Find where the given text appears and provide that cell's center as [X, Y] coordinate. 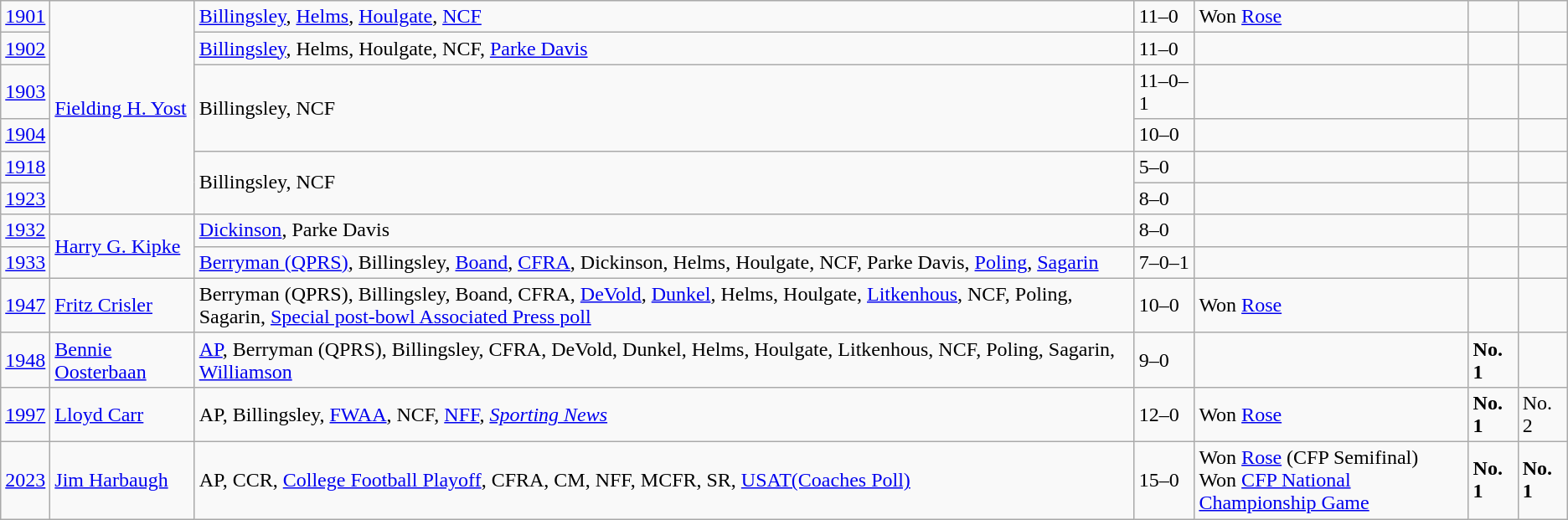
1904 [25, 135]
9–0 [1164, 360]
Berryman (QPRS), Billingsley, Boand, CFRA, Dickinson, Helms, Houlgate, NCF, Parke Davis, Poling, Sagarin [664, 262]
1901 [25, 17]
1918 [25, 167]
1933 [25, 262]
11–0–1 [1164, 92]
2023 [25, 480]
1947 [25, 305]
AP, Billingsley, FWAA, NCF, NFF, Sporting News [664, 414]
Fielding H. Yost [122, 107]
Berryman (QPRS), Billingsley, Boand, CFRA, DeVold, Dunkel, Helms, Houlgate, Litkenhous, NCF, Poling, Sagarin, Special post-bowl Associated Press poll [664, 305]
Dickinson, Parke Davis [664, 230]
Won Rose (CFP Semifinal)Won CFP National Championship Game [1332, 480]
Billingsley, Helms, Houlgate, NCF, Parke Davis [664, 49]
12–0 [1164, 414]
1903 [25, 92]
Billingsley, Helms, Houlgate, NCF [664, 17]
1932 [25, 230]
15–0 [1164, 480]
1902 [25, 49]
No. 2 [1543, 414]
1997 [25, 414]
Lloyd Carr [122, 414]
7–0–1 [1164, 262]
AP, CCR, College Football Playoff, CFRA, CM, NFF, MCFR, SR, USAT(Coaches Poll) [664, 480]
5–0 [1164, 167]
AP, Berryman (QPRS), Billingsley, CFRA, DeVold, Dunkel, Helms, Houlgate, Litkenhous, NCF, Poling, Sagarin, Williamson [664, 360]
Bennie Oosterbaan [122, 360]
1948 [25, 360]
1923 [25, 198]
Fritz Crisler [122, 305]
Jim Harbaugh [122, 480]
Harry G. Kipke [122, 246]
